Find where the given text appears and provide that cell's center as (x, y) coordinate. 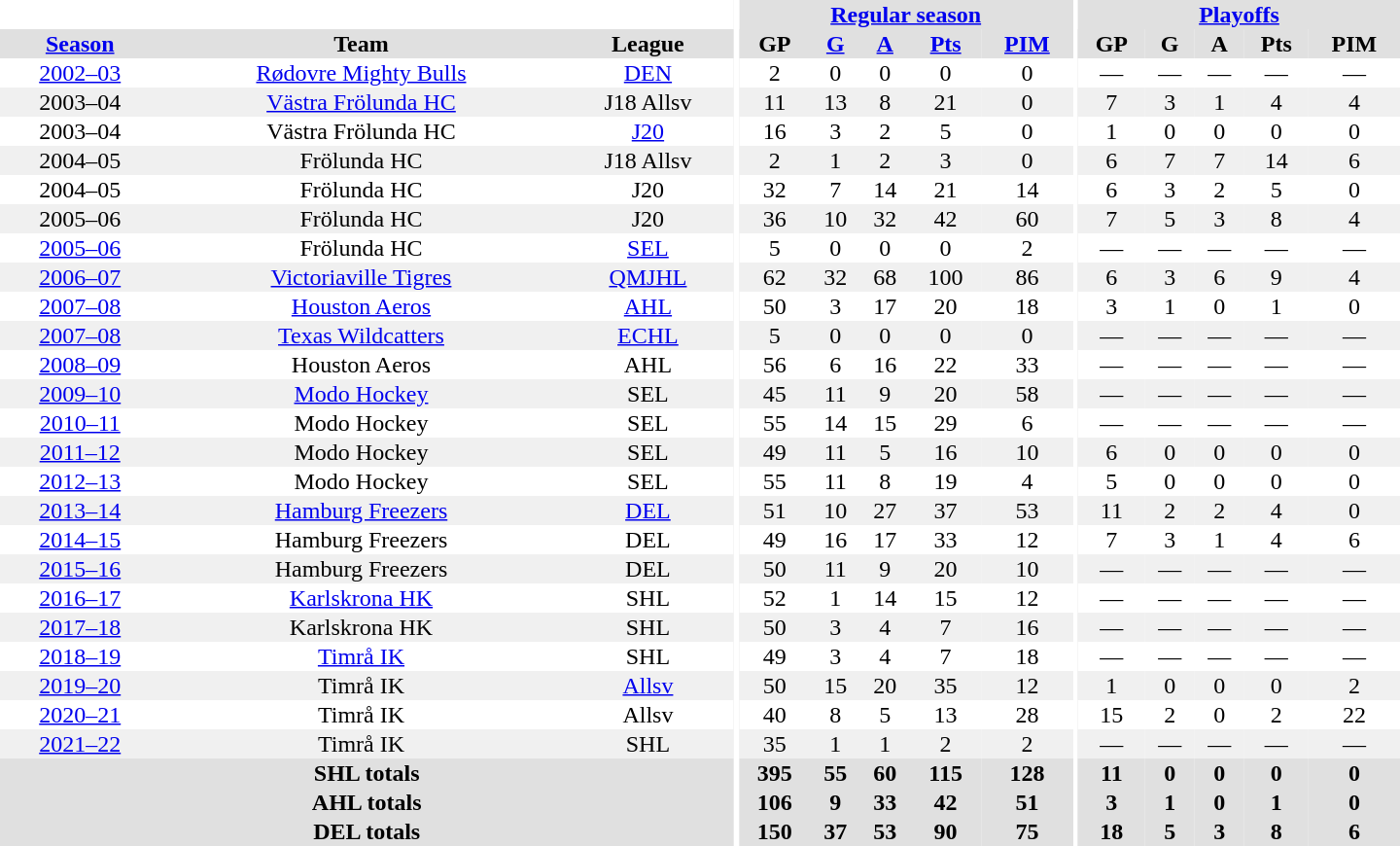
27 (885, 511)
2015–16 (80, 569)
2019–20 (80, 686)
2016–17 (80, 598)
128 (1027, 773)
2013–14 (80, 511)
45 (775, 394)
395 (775, 773)
Season (80, 44)
Texas Wildcatters (361, 335)
DEL totals (367, 831)
2002–03 (80, 73)
28 (1027, 715)
2010–11 (80, 423)
52 (775, 598)
Regular season (906, 15)
150 (775, 831)
Team (361, 44)
106 (775, 802)
29 (946, 423)
62 (775, 277)
86 (1027, 277)
90 (946, 831)
115 (946, 773)
40 (775, 715)
2009–10 (80, 394)
2017–18 (80, 627)
QMJHL (648, 277)
75 (1027, 831)
100 (946, 277)
2020–21 (80, 715)
2008–09 (80, 365)
2006–07 (80, 277)
19 (946, 481)
Playoffs (1239, 15)
2018–19 (80, 656)
56 (775, 365)
League (648, 44)
AHL totals (367, 802)
68 (885, 277)
36 (775, 219)
2014–15 (80, 540)
SHL totals (367, 773)
2021–22 (80, 744)
Rødovre Mighty Bulls (361, 73)
2012–13 (80, 481)
2011–12 (80, 452)
58 (1027, 394)
DEN (648, 73)
ECHL (648, 335)
Victoriaville Tigres (361, 277)
